Provide the [X, Y] coordinate of the cell's center where the given text is located.  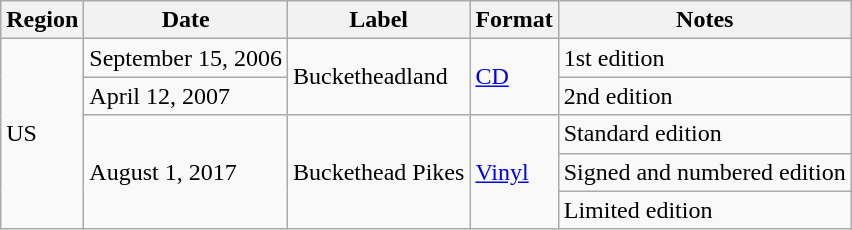
Vinyl [514, 172]
1st edition [704, 58]
September 15, 2006 [186, 58]
Format [514, 20]
Standard edition [704, 134]
Limited edition [704, 210]
April 12, 2007 [186, 96]
Bucketheadland [379, 77]
Buckethead Pikes [379, 172]
Label [379, 20]
US [42, 134]
Region [42, 20]
Notes [704, 20]
CD [514, 77]
2nd edition [704, 96]
Signed and numbered edition [704, 172]
Date [186, 20]
August 1, 2017 [186, 172]
